Identify which cell holds the provided text, then report its [x, y] central coordinate. 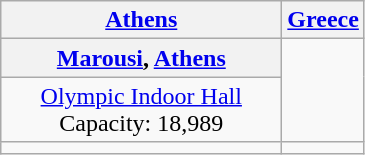
Athens [142, 20]
Marousi, Athens [142, 58]
Olympic Indoor HallCapacity: 18,989 [142, 110]
Greece [324, 20]
